Capture the cell that displays the provided text and extract its (X, Y) central coordinate. 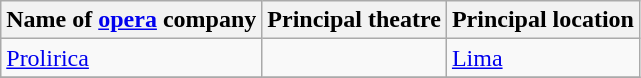
Lima (542, 58)
Principal location (542, 20)
Prolirica (132, 58)
Name of opera company (132, 20)
Principal theatre (354, 20)
